Search for the cell housing the specified text and yield its [x, y] center coordinate. 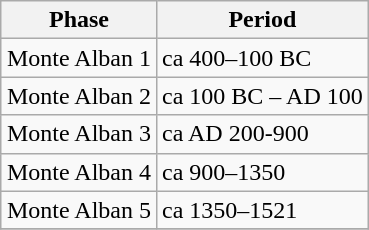
Phase [78, 20]
ca 1350–1521 [263, 210]
Monte Alban 2 [78, 96]
ca 900–1350 [263, 172]
ca 400–100 BC [263, 58]
Monte Alban 5 [78, 210]
ca AD 200-900 [263, 134]
Monte Alban 1 [78, 58]
Monte Alban 3 [78, 134]
Period [263, 20]
Monte Alban 4 [78, 172]
ca 100 BC – AD 100 [263, 96]
